Provide the (x, y) coordinate of the cell's center where the given text is located.  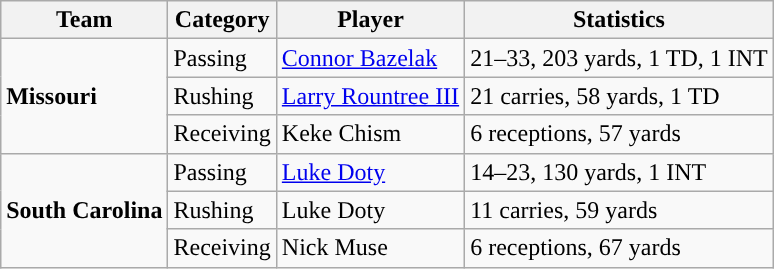
21 carries, 58 yards, 1 TD (620, 96)
Category (222, 20)
Nick Muse (370, 248)
Connor Bazelak (370, 58)
Missouri (84, 96)
21–33, 203 yards, 1 TD, 1 INT (620, 58)
Larry Rountree III (370, 96)
Player (370, 20)
South Carolina (84, 210)
Statistics (620, 20)
Keke Chism (370, 134)
6 receptions, 57 yards (620, 134)
11 carries, 59 yards (620, 210)
6 receptions, 67 yards (620, 248)
Team (84, 20)
14–23, 130 yards, 1 INT (620, 172)
